Locate the cell with the specified text and output its (x, y) center coordinate. 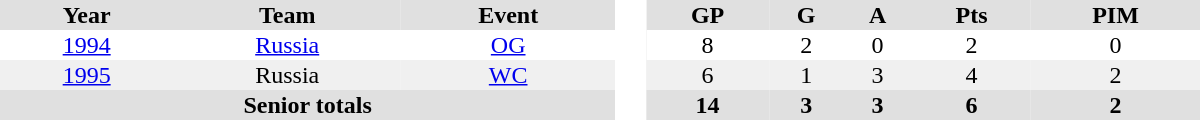
PIM (1116, 15)
4 (972, 75)
1995 (86, 75)
GP (708, 15)
WC (508, 75)
G (806, 15)
Pts (972, 15)
OG (508, 45)
1994 (86, 45)
14 (708, 105)
8 (708, 45)
Year (86, 15)
A (878, 15)
Senior totals (308, 105)
Team (287, 15)
Event (508, 15)
1 (806, 75)
